Identify which cell holds the provided text, then report its [X, Y] central coordinate. 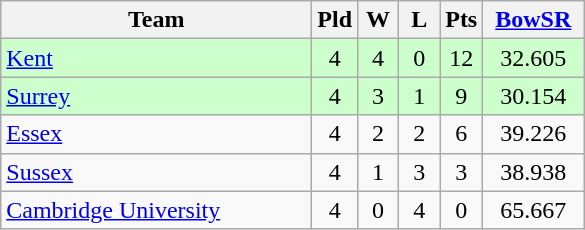
Cambridge University [156, 210]
39.226 [534, 134]
9 [462, 96]
38.938 [534, 172]
Sussex [156, 172]
Surrey [156, 96]
W [378, 20]
Team [156, 20]
BowSR [534, 20]
Kent [156, 58]
30.154 [534, 96]
Pld [335, 20]
L [420, 20]
12 [462, 58]
32.605 [534, 58]
Pts [462, 20]
Essex [156, 134]
65.667 [534, 210]
6 [462, 134]
